Provide the [X, Y] coordinate of the cell's center where the given text is located.  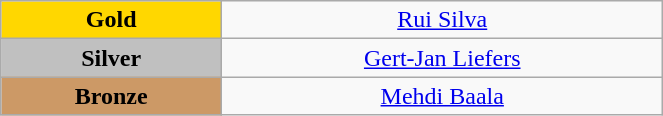
Bronze [112, 96]
Mehdi Baala [442, 96]
Silver [112, 58]
Gert-Jan Liefers [442, 58]
Gold [112, 20]
Rui Silva [442, 20]
